Extract the (X, Y) coordinate from the center of the cell holding the provided text.  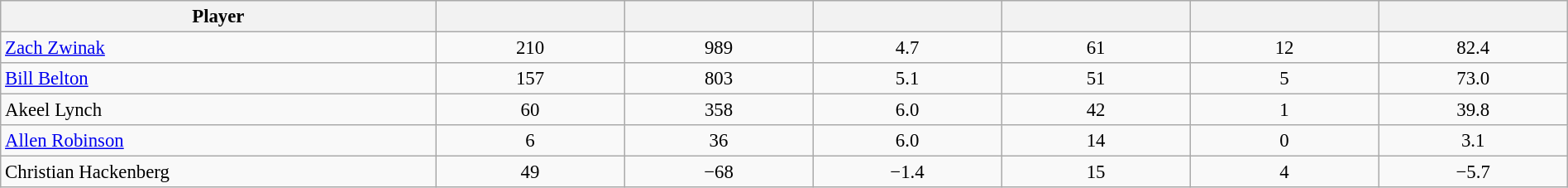
989 (719, 48)
Akeel Lynch (218, 110)
4.7 (907, 48)
Zach Zwinak (218, 48)
1 (1284, 110)
5 (1284, 79)
14 (1096, 141)
6 (530, 141)
Bill Belton (218, 79)
39.8 (1473, 110)
5.1 (907, 79)
210 (530, 48)
49 (530, 172)
157 (530, 79)
−5.7 (1473, 172)
803 (719, 79)
42 (1096, 110)
−68 (719, 172)
73.0 (1473, 79)
15 (1096, 172)
0 (1284, 141)
60 (530, 110)
Player (218, 17)
12 (1284, 48)
4 (1284, 172)
Allen Robinson (218, 141)
3.1 (1473, 141)
61 (1096, 48)
51 (1096, 79)
82.4 (1473, 48)
−1.4 (907, 172)
36 (719, 141)
Christian Hackenberg (218, 172)
358 (719, 110)
